Determine the [X, Y] coordinate at the center of the cell enclosing the given text.  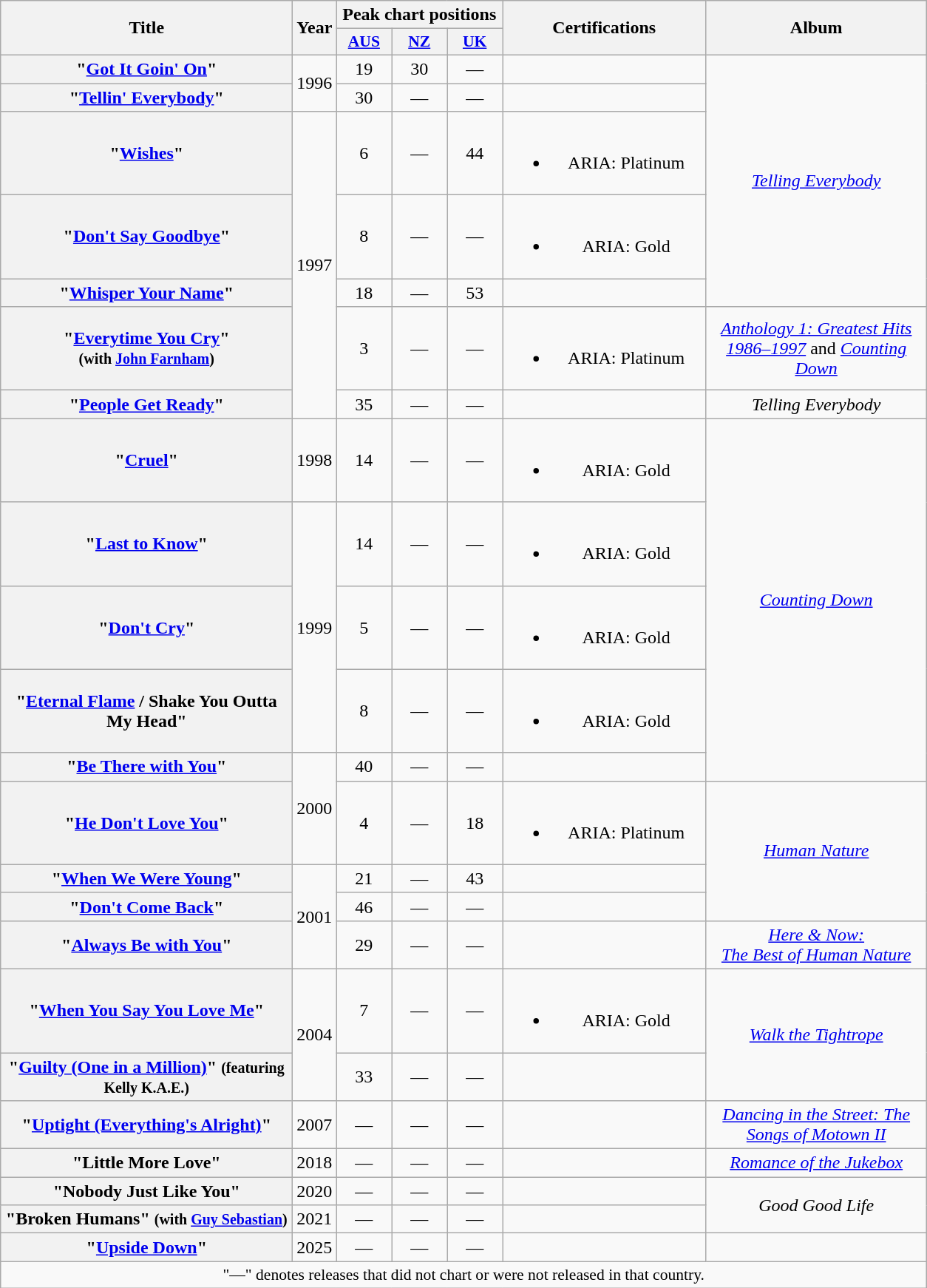
19 [364, 69]
"Last to Know" [146, 544]
33 [364, 1077]
"People Get Ready" [146, 404]
"Everytime You Cry"(with John Farnham) [146, 349]
"When We Were Young" [146, 878]
"Don't Say Goodbye" [146, 237]
Romance of the Jukebox [816, 1163]
"Don't Come Back" [146, 906]
35 [364, 404]
2000 [315, 809]
6 [364, 154]
Human Nature [816, 850]
"Tellin' Everybody" [146, 97]
Title [146, 28]
2021 [315, 1219]
2007 [315, 1125]
3 [364, 349]
"Broken Humans" (with Guy Sebastian) [146, 1219]
"Don't Cry" [146, 627]
1998 [315, 460]
"Always Be with You" [146, 945]
"Eternal Flame / Shake You Outta My Head" [146, 711]
2004 [315, 1034]
UK [475, 42]
"Guilty (One in a Million)" (featuring Kelly K.A.E.) [146, 1077]
7 [364, 1010]
Dancing in the Street: The Songs of Motown II [816, 1125]
2020 [315, 1191]
"Be There with You" [146, 767]
29 [364, 945]
Year [315, 28]
1996 [315, 83]
"Nobody Just Like You" [146, 1191]
AUS [364, 42]
"Upside Down" [146, 1247]
2025 [315, 1247]
"Got It Goin' On" [146, 69]
"Uptight (Everything's Alright)" [146, 1125]
40 [364, 767]
"Wishes" [146, 154]
Album [816, 28]
"Little More Love" [146, 1163]
"He Don't Love You" [146, 822]
43 [475, 878]
Here & Now:The Best of Human Nature [816, 945]
Walk the Tightrope [816, 1034]
Certifications [605, 28]
Anthology 1: Greatest Hits1986–1997 and Counting Down [816, 349]
21 [364, 878]
4 [364, 822]
44 [475, 154]
"Whisper Your Name" [146, 293]
NZ [420, 42]
Good Good Life [816, 1205]
46 [364, 906]
5 [364, 627]
Peak chart positions [420, 15]
Counting Down [816, 600]
53 [475, 293]
"Cruel" [146, 460]
2001 [315, 917]
1999 [315, 627]
"When You Say You Love Me" [146, 1010]
1997 [315, 265]
2018 [315, 1163]
"—" denotes releases that did not chart or were not released in that country. [464, 1275]
